Determine the (x, y) coordinate at the center of the cell enclosing the given text.  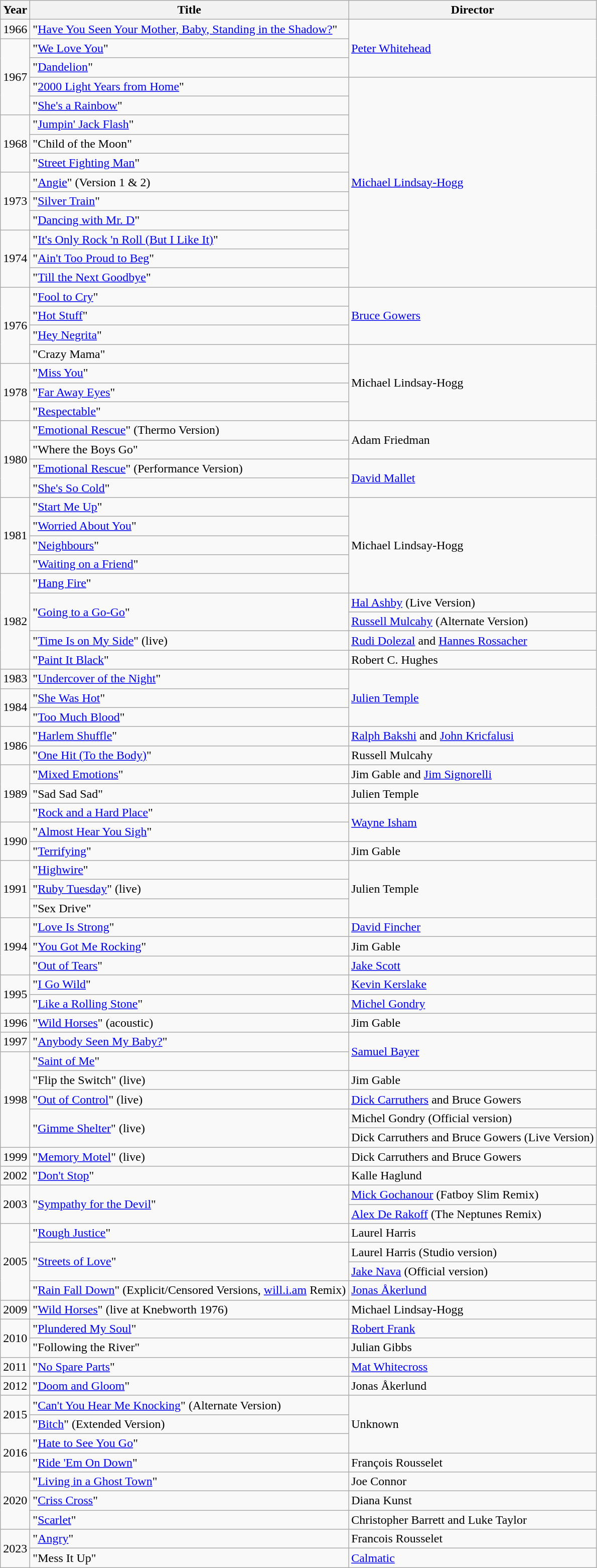
1986 (15, 746)
Robert C. Hughes (473, 660)
"Terrifying" (190, 851)
2002 (15, 1176)
"Sympathy for the Devil" (190, 1204)
1968 (15, 144)
"Paint It Black" (190, 660)
"Criss Cross" (190, 1501)
"Rock and a Hard Place" (190, 812)
"Going to a Go-Go" (190, 612)
Jake Nava (Official version) (473, 1271)
"Dancing with Mr. D" (190, 220)
"Sad Sad Sad" (190, 793)
Diana Kunst (473, 1501)
"Mixed Emotions" (190, 774)
1991 (15, 889)
1967 (15, 77)
Alex De Rakoff (The Neptunes Remix) (473, 1214)
"Child of the Moon" (190, 144)
"Hot Stuff" (190, 316)
"Saint of Me" (190, 1061)
"Neighbours" (190, 545)
2003 (15, 1204)
"Doom and Gloom" (190, 1386)
Peter Whitehead (473, 48)
2010 (15, 1338)
2023 (15, 1548)
Michel Gondry (473, 1004)
"Hate to See You Go" (190, 1443)
"Rough Justice" (190, 1233)
Joe Connor (473, 1482)
"Highwire" (190, 870)
"You Got Me Rocking" (190, 946)
2015 (15, 1414)
"Like a Rolling Stone" (190, 1004)
"Out of Control" (live) (190, 1099)
1980 (15, 459)
1978 (15, 392)
Wayne Isham (473, 822)
"Worried About You" (190, 526)
1976 (15, 325)
2009 (15, 1309)
Jim Gable and Jim Signorelli (473, 774)
Francois Rousselet (473, 1539)
"Start Me Up" (190, 507)
"Sex Drive" (190, 908)
1984 (15, 707)
"Fool to Cry" (190, 297)
"Memory Motel" (live) (190, 1156)
"It's Only Rock 'n Roll (But I Like It)" (190, 239)
"Plundered My Soul" (190, 1329)
1989 (15, 793)
"Crazy Mama" (190, 354)
"Emotional Rescue" (Performance Version) (190, 468)
"Hey Negrita" (190, 335)
Mat Whitecross (473, 1367)
David Fincher (473, 927)
David Mallet (473, 478)
Title (190, 10)
Laurel Harris (Studio version) (473, 1252)
1983 (15, 679)
Kevin Kerslake (473, 985)
"Living in a Ghost Town" (190, 1482)
Laurel Harris (473, 1233)
1974 (15, 259)
"Can't You Hear Me Knocking" (Alternate Version) (190, 1405)
Ralph Bakshi and John Kricfalusi (473, 736)
1995 (15, 994)
1973 (15, 201)
"Ain't Too Proud to Beg" (190, 259)
Calmatic (473, 1558)
2005 (15, 1262)
"Hang Fire" (190, 583)
"Angry" (190, 1539)
"Too Much Blood" (190, 717)
Year (15, 10)
2016 (15, 1453)
"We Love You" (190, 48)
Dick Carruthers and Bruce Gowers (Live Version) (473, 1137)
"Emotional Rescue" (Thermo Version) (190, 430)
Julian Gibbs (473, 1348)
Director (473, 10)
1998 (15, 1099)
"Wild Horses" (live at Knebworth 1976) (190, 1309)
"No Spare Parts" (190, 1367)
"One Hit (To the Body)" (190, 755)
Unknown (473, 1424)
"Waiting on a Friend" (190, 564)
Rudi Dolezal and Hannes Rossacher (473, 641)
1990 (15, 841)
"I Go Wild" (190, 985)
"Ruby Tuesday" (live) (190, 889)
"Till the Next Goodbye" (190, 278)
Kalle Haglund (473, 1176)
1994 (15, 946)
"Where the Boys Go" (190, 449)
1981 (15, 535)
Mick Gochanour (Fatboy Slim Remix) (473, 1195)
"Street Fighting Man" (190, 163)
"Scarlet" (190, 1520)
"Far Away Eyes" (190, 392)
"Silver Train" (190, 201)
2012 (15, 1386)
"Out of Tears" (190, 966)
"Love Is Strong" (190, 927)
"Have You Seen Your Mother, Baby, Standing in the Shadow?" (190, 29)
"2000 Light Years from Home" (190, 86)
"Following the River" (190, 1348)
"Rain Fall Down" (Explicit/Censored Versions, will.i.am Remix) (190, 1290)
"Almost Hear You Sigh" (190, 831)
"Ride 'Em On Down" (190, 1463)
1999 (15, 1156)
"She Was Hot" (190, 698)
Jake Scott (473, 966)
"Bitch" (Extended Version) (190, 1424)
1966 (15, 29)
"Time Is on My Side" (live) (190, 641)
"Anybody Seen My Baby?" (190, 1042)
"Respectable" (190, 411)
Robert Frank (473, 1329)
"Flip the Switch" (live) (190, 1080)
Samuel Bayer (473, 1051)
"Angie" (Version 1 & 2) (190, 182)
2020 (15, 1501)
Christopher Barrett and Luke Taylor (473, 1520)
Russell Mulcahy (473, 755)
"Miss You" (190, 373)
"She's a Rainbow" (190, 105)
"Harlem Shuffle" (190, 736)
Hal Ashby (Live Version) (473, 602)
"Jumpin' Jack Flash" (190, 125)
"Wild Horses" (acoustic) (190, 1023)
François Rousselet (473, 1463)
1997 (15, 1042)
"Don't Stop" (190, 1176)
1996 (15, 1023)
"She's So Cold" (190, 488)
"Undercover of the Night" (190, 679)
"Dandelion" (190, 67)
Bruce Gowers (473, 316)
"Gimme Shelter" (live) (190, 1128)
2011 (15, 1367)
"Mess It Up" (190, 1558)
"Streets of Love" (190, 1262)
Michel Gondry (Official version) (473, 1118)
1982 (15, 622)
Adam Friedman (473, 440)
Russell Mulcahy (Alternate Version) (473, 622)
